Pinpoint the cell where the given text exists, returning its [x, y] midpoint coordinate. 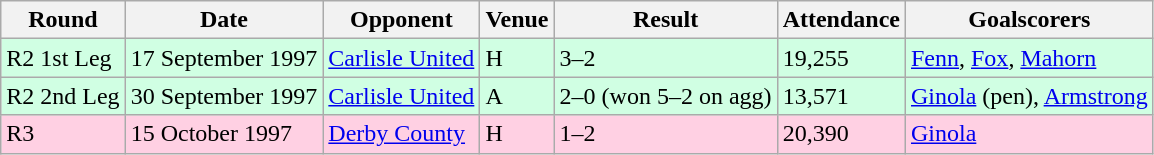
Result [666, 20]
19,255 [841, 58]
Round [63, 20]
Derby County [402, 134]
13,571 [841, 96]
Fenn, Fox, Mahorn [1029, 58]
1–2 [666, 134]
30 September 1997 [224, 96]
Ginola (pen), Armstrong [1029, 96]
3–2 [666, 58]
Opponent [402, 20]
15 October 1997 [224, 134]
Venue [517, 20]
A [517, 96]
20,390 [841, 134]
2–0 (won 5–2 on agg) [666, 96]
R3 [63, 134]
Goalscorers [1029, 20]
R2 1st Leg [63, 58]
Date [224, 20]
R2 2nd Leg [63, 96]
Ginola [1029, 134]
Attendance [841, 20]
17 September 1997 [224, 58]
